Locate the cell with the specified text and output its (X, Y) center coordinate. 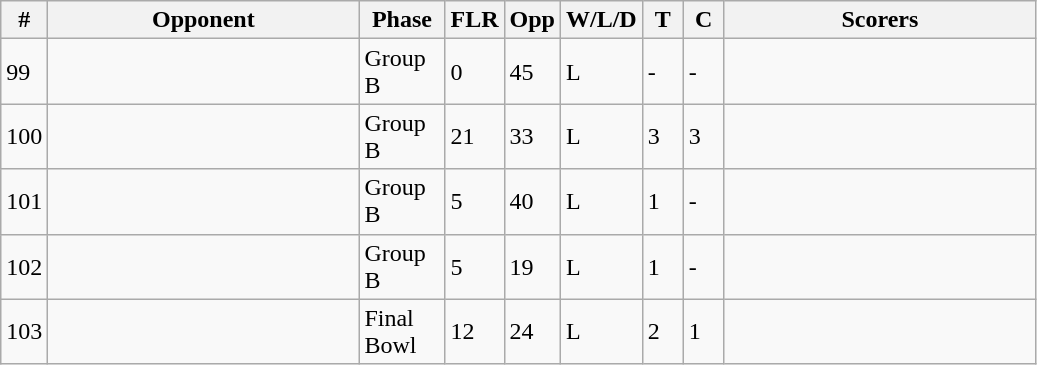
Opponent (204, 20)
C (704, 20)
Phase (402, 20)
Final Bowl (402, 332)
Opp (532, 20)
FLR (474, 20)
21 (474, 136)
# (24, 20)
33 (532, 136)
19 (532, 266)
T (662, 20)
102 (24, 266)
0 (474, 72)
W/L/D (601, 20)
99 (24, 72)
24 (532, 332)
2 (662, 332)
100 (24, 136)
Scorers (880, 20)
103 (24, 332)
40 (532, 202)
45 (532, 72)
101 (24, 202)
12 (474, 332)
